Detect which cell encompasses the target text, then output its [x, y] center coordinate. 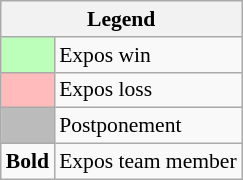
Postponement [148, 126]
Expos win [148, 55]
Bold [28, 162]
Legend [122, 19]
Expos team member [148, 162]
Expos loss [148, 90]
